Return [x, y] of the center of cell containing provided text 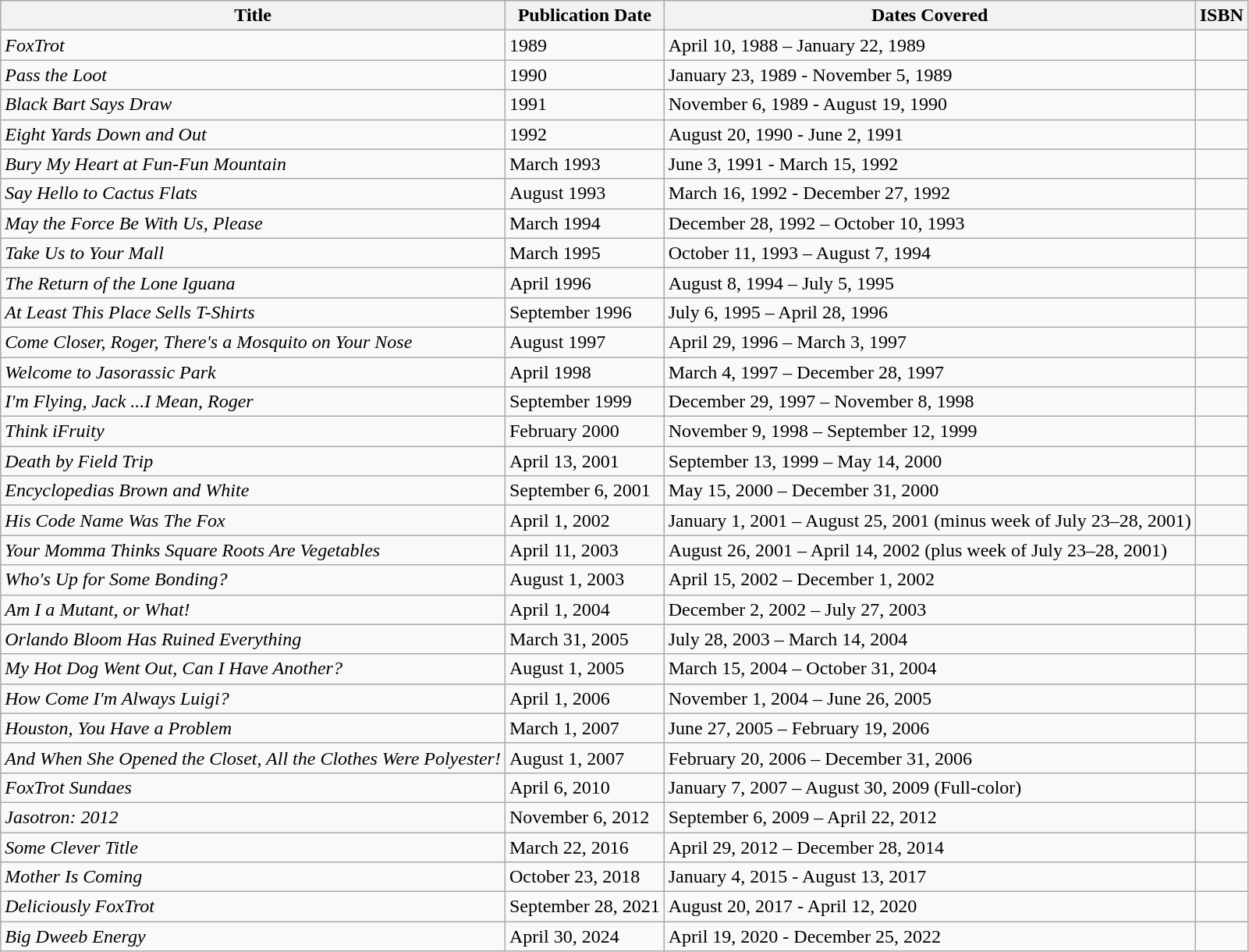
August 1, 2007 [584, 758]
Think iFruity [253, 432]
May the Force Be With Us, Please [253, 223]
December 2, 2002 – July 27, 2003 [930, 609]
December 28, 1992 – October 10, 1993 [930, 223]
Pass the Loot [253, 75]
September 6, 2001 [584, 491]
March 31, 2005 [584, 639]
January 7, 2007 – August 30, 2009 (Full-color) [930, 787]
August 1, 2003 [584, 580]
Eight Yards Down and Out [253, 134]
September 6, 2009 – April 22, 2012 [930, 817]
April 1, 2002 [584, 520]
And When She Opened the Closet, All the Clothes Were Polyester! [253, 758]
July 28, 2003 – March 14, 2004 [930, 639]
Encyclopedias Brown and White [253, 491]
My Hot Dog Went Out, Can I Have Another? [253, 669]
ISBN [1222, 16]
March 4, 1997 – December 28, 1997 [930, 372]
Say Hello to Cactus Flats [253, 194]
Big Dweeb Energy [253, 936]
Houston, You Have a Problem [253, 728]
Mother Is Coming [253, 877]
March 22, 2016 [584, 847]
1991 [584, 105]
February 20, 2006 – December 31, 2006 [930, 758]
April 29, 2012 – December 28, 2014 [930, 847]
June 27, 2005 – February 19, 2006 [930, 728]
Come Closer, Roger, There's a Mosquito on Your Nose [253, 342]
November 1, 2004 – June 26, 2005 [930, 698]
September 28, 2021 [584, 907]
October 23, 2018 [584, 877]
Welcome to Jasorassic Park [253, 372]
Your Momma Thinks Square Roots Are Vegetables [253, 550]
April 15, 2002 – December 1, 2002 [930, 580]
August 8, 1994 – July 5, 1995 [930, 282]
How Come I'm Always Luigi? [253, 698]
March 16, 1992 - December 27, 1992 [930, 194]
April 1998 [584, 372]
July 6, 1995 – April 28, 1996 [930, 312]
I'm Flying, Jack ...I Mean, Roger [253, 402]
March 1993 [584, 164]
His Code Name Was The Fox [253, 520]
September 13, 1999 – May 14, 2000 [930, 461]
September 1999 [584, 402]
September 1996 [584, 312]
August 20, 1990 - June 2, 1991 [930, 134]
April 30, 2024 [584, 936]
Jasotron: 2012 [253, 817]
Black Bart Says Draw [253, 105]
FoxTrot Sundaes [253, 787]
April 1996 [584, 282]
March 1995 [584, 253]
November 6, 1989 - August 19, 1990 [930, 105]
At Least This Place Sells T-Shirts [253, 312]
April 11, 2003 [584, 550]
Dates Covered [930, 16]
August 1997 [584, 342]
April 19, 2020 - December 25, 2022 [930, 936]
October 11, 1993 – August 7, 1994 [930, 253]
1992 [584, 134]
April 1, 2006 [584, 698]
May 15, 2000 – December 31, 2000 [930, 491]
Take Us to Your Mall [253, 253]
November 9, 1998 – September 12, 1999 [930, 432]
Bury My Heart at Fun-Fun Mountain [253, 164]
January 4, 2015 - August 13, 2017 [930, 877]
Publication Date [584, 16]
January 1, 2001 – August 25, 2001 (minus week of July 23–28, 2001) [930, 520]
April 10, 1988 – January 22, 1989 [930, 45]
Am I a Mutant, or What! [253, 609]
December 29, 1997 – November 8, 1998 [930, 402]
March 15, 2004 – October 31, 2004 [930, 669]
June 3, 1991 - March 15, 1992 [930, 164]
Orlando Bloom Has Ruined Everything [253, 639]
March 1, 2007 [584, 728]
April 13, 2001 [584, 461]
FoxTrot [253, 45]
April 29, 1996 – March 3, 1997 [930, 342]
February 2000 [584, 432]
August 26, 2001 – April 14, 2002 (plus week of July 23–28, 2001) [930, 550]
The Return of the Lone Iguana [253, 282]
April 6, 2010 [584, 787]
1989 [584, 45]
August 1, 2005 [584, 669]
Deliciously FoxTrot [253, 907]
Some Clever Title [253, 847]
March 1994 [584, 223]
1990 [584, 75]
Who's Up for Some Bonding? [253, 580]
August 20, 2017 - April 12, 2020 [930, 907]
Death by Field Trip [253, 461]
Title [253, 16]
November 6, 2012 [584, 817]
April 1, 2004 [584, 609]
January 23, 1989 - November 5, 1989 [930, 75]
August 1993 [584, 194]
